Output the (x, y) coordinate of the center of the cell containing the given text.  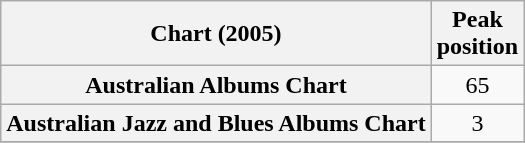
65 (477, 85)
3 (477, 123)
Chart (2005) (216, 34)
Australian Albums Chart (216, 85)
Peakposition (477, 34)
Australian Jazz and Blues Albums Chart (216, 123)
